Identify which cell holds the provided text, then report its [x, y] central coordinate. 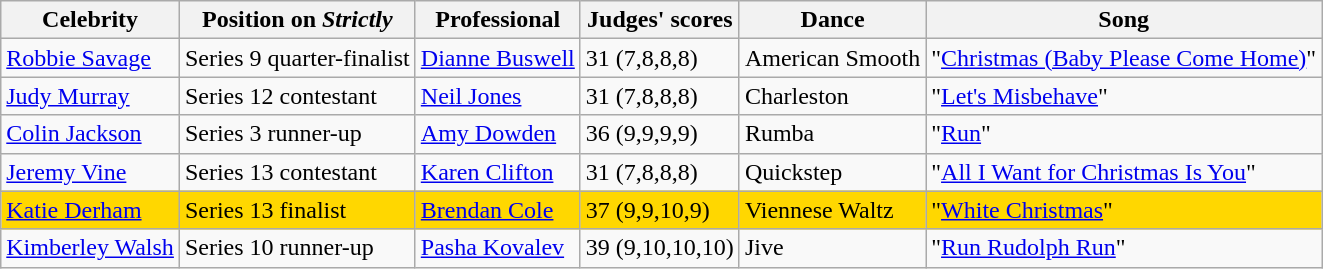
Rumba [832, 134]
Kimberley Walsh [90, 248]
Position on Strictly [297, 20]
Song [1124, 20]
"Run Rudolph Run" [1124, 248]
Quickstep [832, 172]
Brendan Cole [498, 210]
Jive [832, 248]
Colin Jackson [90, 134]
"All I Want for Christmas Is You" [1124, 172]
"Let's Misbehave" [1124, 96]
Series 9 quarter-finalist [297, 58]
Pasha Kovalev [498, 248]
American Smooth [832, 58]
37 (9,9,10,9) [660, 210]
Series 13 finalist [297, 210]
Series 12 contestant [297, 96]
"White Christmas" [1124, 210]
Karen Clifton [498, 172]
Katie Derham [90, 210]
Amy Dowden [498, 134]
36 (9,9,9,9) [660, 134]
Charleston [832, 96]
Series 13 contestant [297, 172]
Dianne Buswell [498, 58]
Jeremy Vine [90, 172]
Judges' scores [660, 20]
Judy Murray [90, 96]
Viennese Waltz [832, 210]
Neil Jones [498, 96]
"Christmas (Baby Please Come Home)" [1124, 58]
Series 10 runner-up [297, 248]
Robbie Savage [90, 58]
Professional [498, 20]
Dance [832, 20]
"Run" [1124, 134]
Series 3 runner-up [297, 134]
Celebrity [90, 20]
39 (9,10,10,10) [660, 248]
